Return (x, y) of the center of cell containing provided text 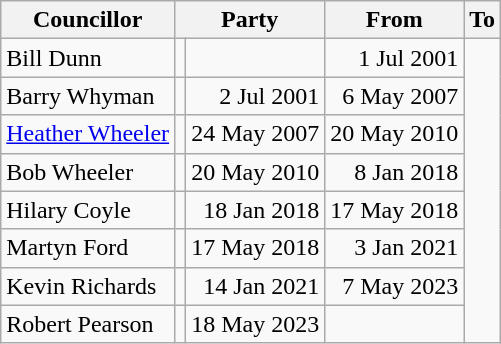
18 Jan 2018 (256, 210)
Heather Wheeler (88, 134)
1 Jul 2001 (394, 58)
Martyn Ford (88, 248)
From (394, 20)
Barry Whyman (88, 96)
18 May 2023 (256, 324)
Councillor (88, 20)
To (482, 20)
2 Jul 2001 (256, 96)
Party (250, 20)
Bob Wheeler (88, 172)
Bill Dunn (88, 58)
24 May 2007 (256, 134)
3 Jan 2021 (394, 248)
7 May 2023 (394, 286)
Hilary Coyle (88, 210)
8 Jan 2018 (394, 172)
6 May 2007 (394, 96)
Robert Pearson (88, 324)
Kevin Richards (88, 286)
14 Jan 2021 (256, 286)
